Pinpoint the cell where the given text exists, returning its [X, Y] midpoint coordinate. 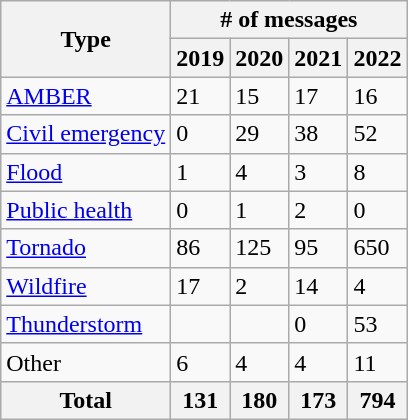
AMBER [86, 96]
Public health [86, 210]
6 [200, 362]
29 [260, 134]
Flood [86, 172]
8 [378, 172]
15 [260, 96]
52 [378, 134]
14 [318, 286]
Total [86, 400]
Wildfire [86, 286]
125 [260, 248]
2022 [378, 58]
131 [200, 400]
95 [318, 248]
3 [318, 172]
53 [378, 324]
180 [260, 400]
Tornado [86, 248]
650 [378, 248]
Civil emergency [86, 134]
794 [378, 400]
11 [378, 362]
2020 [260, 58]
Other [86, 362]
Thunderstorm [86, 324]
2019 [200, 58]
16 [378, 96]
# of messages [289, 20]
173 [318, 400]
21 [200, 96]
38 [318, 134]
2021 [318, 58]
86 [200, 248]
Type [86, 39]
